Find where the given text appears and provide that cell's center as [x, y] coordinate. 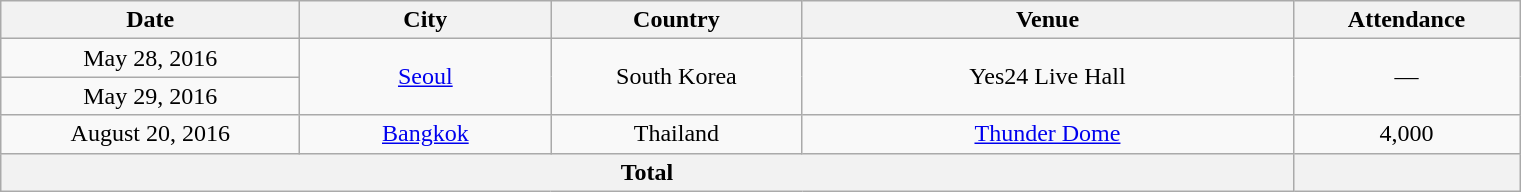
May 28, 2016 [150, 58]
Bangkok [426, 134]
4,000 [1406, 134]
Total [647, 172]
August 20, 2016 [150, 134]
May 29, 2016 [150, 96]
Thunder Dome [1048, 134]
Date [150, 20]
Country [676, 20]
South Korea [676, 77]
City [426, 20]
Seoul [426, 77]
Attendance [1406, 20]
Thailand [676, 134]
Venue [1048, 20]
— [1406, 77]
Yes24 Live Hall [1048, 77]
